Return the (X, Y) coordinate for the center point of the cell that contains the specified text.  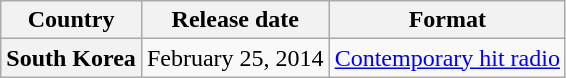
Country (72, 20)
South Korea (72, 58)
Release date (235, 20)
February 25, 2014 (235, 58)
Contemporary hit radio (447, 58)
Format (447, 20)
